Pinpoint the cell where the given text exists, returning its [X, Y] midpoint coordinate. 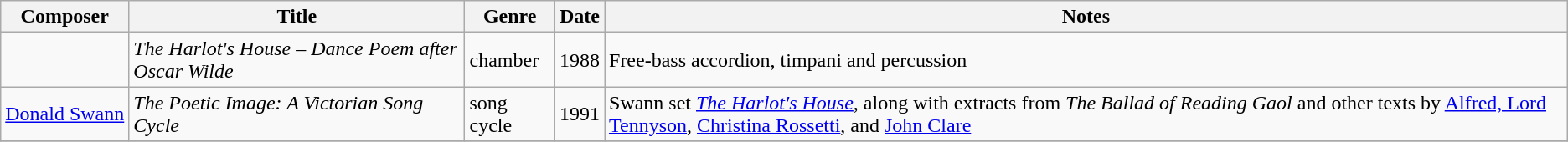
The Poetic Image: A Victorian Song Cycle [297, 114]
Composer [65, 17]
Free-bass accordion, timpani and percussion [1086, 60]
Genre [509, 17]
song cycle [509, 114]
Title [297, 17]
The Harlot's House – Dance Poem after Oscar Wilde [297, 60]
Donald Swann [65, 114]
chamber [509, 60]
Notes [1086, 17]
Date [580, 17]
1988 [580, 60]
1991 [580, 114]
